Extract the [X, Y] coordinate from the center of the cell holding the provided text.  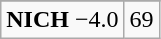
NICH −4.0 [62, 20]
69 [142, 20]
